Output the [x, y] coordinate of the center of the cell containing the given text.  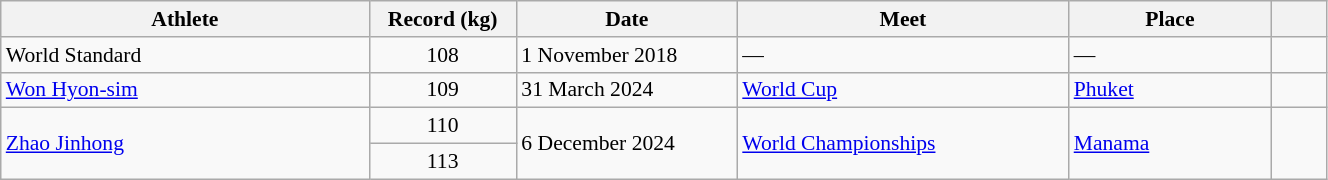
6 December 2024 [626, 144]
Meet [902, 19]
1 November 2018 [626, 55]
31 March 2024 [626, 90]
Place [1170, 19]
World Championships [902, 144]
113 [442, 162]
109 [442, 90]
World Standard [185, 55]
Record (kg) [442, 19]
Manama [1170, 144]
Athlete [185, 19]
110 [442, 126]
Won Hyon-sim [185, 90]
Zhao Jinhong [185, 144]
World Cup [902, 90]
Date [626, 19]
Phuket [1170, 90]
108 [442, 55]
